Output the [X, Y] coordinate of the center of the cell containing the given text.  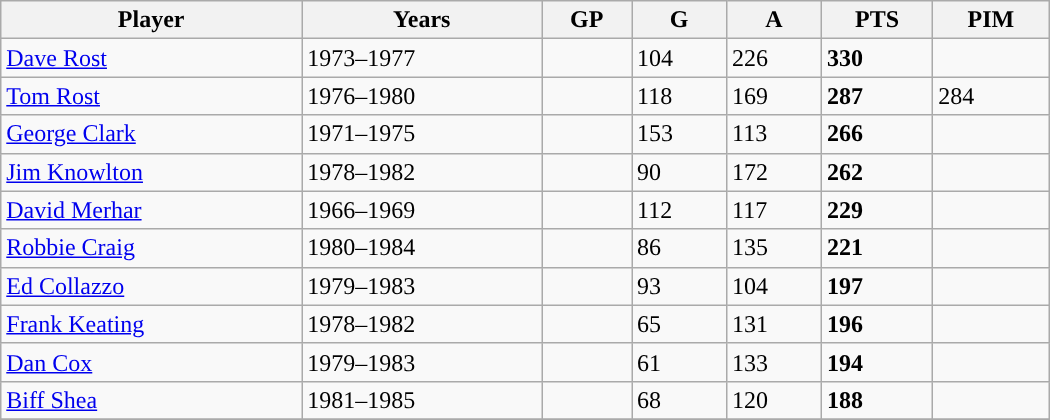
1976–1980 [422, 96]
1981–1985 [422, 400]
PTS [878, 20]
117 [774, 210]
68 [680, 400]
1973–1977 [422, 58]
George Clark [152, 134]
112 [680, 210]
229 [878, 210]
Biff Shea [152, 400]
Robbie Craig [152, 248]
Dan Cox [152, 362]
Ed Collazzo [152, 286]
169 [774, 96]
93 [680, 286]
131 [774, 324]
196 [878, 324]
PIM [992, 20]
Tom Rost [152, 96]
194 [878, 362]
Years [422, 20]
GP [587, 20]
Jim Knowlton [152, 172]
188 [878, 400]
A [774, 20]
226 [774, 58]
120 [774, 400]
284 [992, 96]
262 [878, 172]
287 [878, 96]
G [680, 20]
Player [152, 20]
61 [680, 362]
113 [774, 134]
86 [680, 248]
65 [680, 324]
1971–1975 [422, 134]
135 [774, 248]
90 [680, 172]
153 [680, 134]
Dave Rost [152, 58]
David Merhar [152, 210]
221 [878, 248]
330 [878, 58]
1980–1984 [422, 248]
197 [878, 286]
Frank Keating [152, 324]
172 [774, 172]
133 [774, 362]
1966–1969 [422, 210]
266 [878, 134]
118 [680, 96]
